Search for the cell housing the specified text and yield its [x, y] center coordinate. 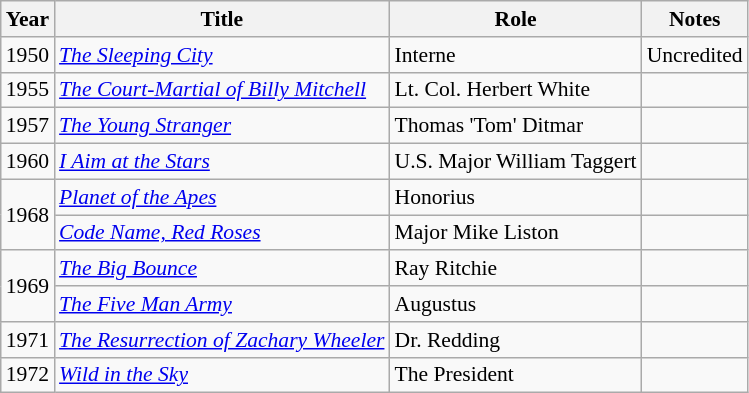
Dr. Redding [516, 340]
Year [28, 19]
Interne [516, 55]
The Court-Martial of Billy Mitchell [222, 90]
Notes [695, 19]
Title [222, 19]
The Young Stranger [222, 126]
Uncredited [695, 55]
1969 [28, 286]
1955 [28, 90]
The Big Bounce [222, 269]
Wild in the Sky [222, 375]
1972 [28, 375]
1968 [28, 214]
The President [516, 375]
Honorius [516, 197]
Thomas 'Tom' Ditmar [516, 126]
Ray Ritchie [516, 269]
Lt. Col. Herbert White [516, 90]
I Aim at the Stars [222, 162]
1950 [28, 55]
Role [516, 19]
1957 [28, 126]
The Resurrection of Zachary Wheeler [222, 340]
1960 [28, 162]
Planet of the Apes [222, 197]
The Sleeping City [222, 55]
Augustus [516, 304]
Major Mike Liston [516, 233]
Code Name, Red Roses [222, 233]
U.S. Major William Taggert [516, 162]
The Five Man Army [222, 304]
1971 [28, 340]
